Scan for the cell matching the given text and deliver its [X, Y] coordinate at center. 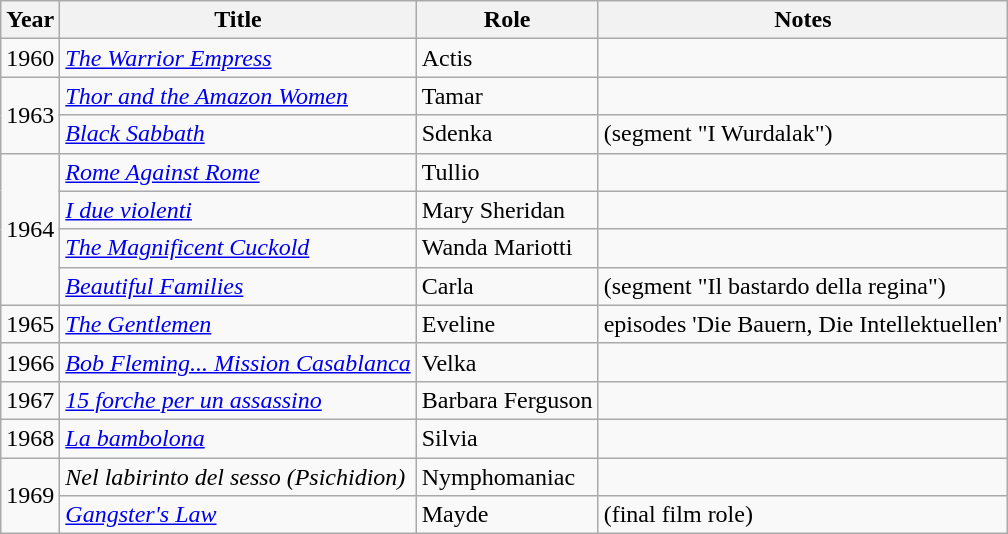
Title [238, 20]
Thor and the Amazon Women [238, 96]
Beautiful Families [238, 286]
Nymphomaniac [507, 477]
Notes [803, 20]
I due violenti [238, 210]
Velka [507, 362]
Rome Against Rome [238, 172]
1960 [30, 58]
15 forche per un assassino [238, 400]
Wanda Mariotti [507, 248]
1964 [30, 229]
episodes 'Die Bauern, Die Intellektuellen' [803, 324]
(segment "I Wurdalak") [803, 134]
Tamar [507, 96]
Gangster's Law [238, 515]
1968 [30, 438]
Tullio [507, 172]
Silvia [507, 438]
Mayde [507, 515]
Eveline [507, 324]
Carla [507, 286]
Sdenka [507, 134]
(final film role) [803, 515]
Black Sabbath [238, 134]
Bob Fleming... Mission Casablanca [238, 362]
1965 [30, 324]
Nel labirinto del sesso (Psichidion) [238, 477]
The Magnificent Cuckold [238, 248]
Year [30, 20]
Mary Sheridan [507, 210]
1963 [30, 115]
1969 [30, 496]
Role [507, 20]
La bambolona [238, 438]
1967 [30, 400]
The Warrior Empress [238, 58]
Actis [507, 58]
1966 [30, 362]
(segment "Il bastardo della regina") [803, 286]
Barbara Ferguson [507, 400]
The Gentlemen [238, 324]
